Detect which cell encompasses the target text, then output its (x, y) center coordinate. 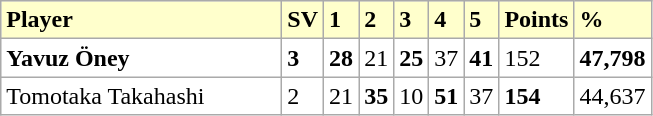
44,637 (612, 96)
4 (446, 20)
35 (376, 96)
5 (482, 20)
Yavuz Öney (142, 58)
47,798 (612, 58)
154 (536, 96)
Points (536, 20)
152 (536, 58)
25 (412, 58)
28 (342, 58)
51 (446, 96)
Player (142, 20)
10 (412, 96)
Tomotaka Takahashi (142, 96)
SV (303, 20)
1 (342, 20)
41 (482, 58)
% (612, 20)
